Output the (x, y) coordinate of the center of the cell containing the given text.  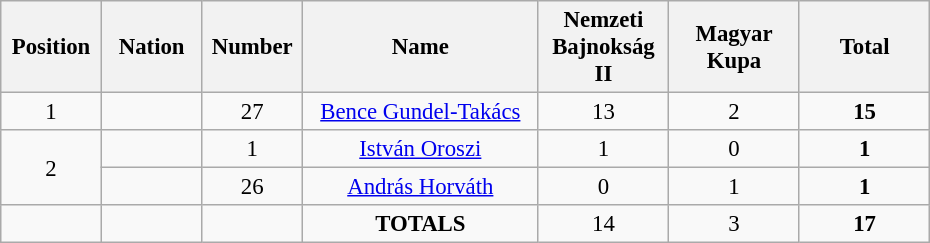
Number (252, 47)
Bence Gundel-Takács (421, 112)
13 (604, 112)
3 (734, 224)
Name (421, 47)
14 (604, 224)
Nemzeti Bajnokság II (604, 47)
15 (864, 112)
István Oroszi (421, 149)
17 (864, 224)
27 (252, 112)
26 (252, 187)
Magyar Kupa (734, 47)
Position (52, 47)
András Horváth (421, 187)
TOTALS (421, 224)
Total (864, 47)
Nation (152, 47)
